Capture the cell that displays the provided text and extract its (x, y) central coordinate. 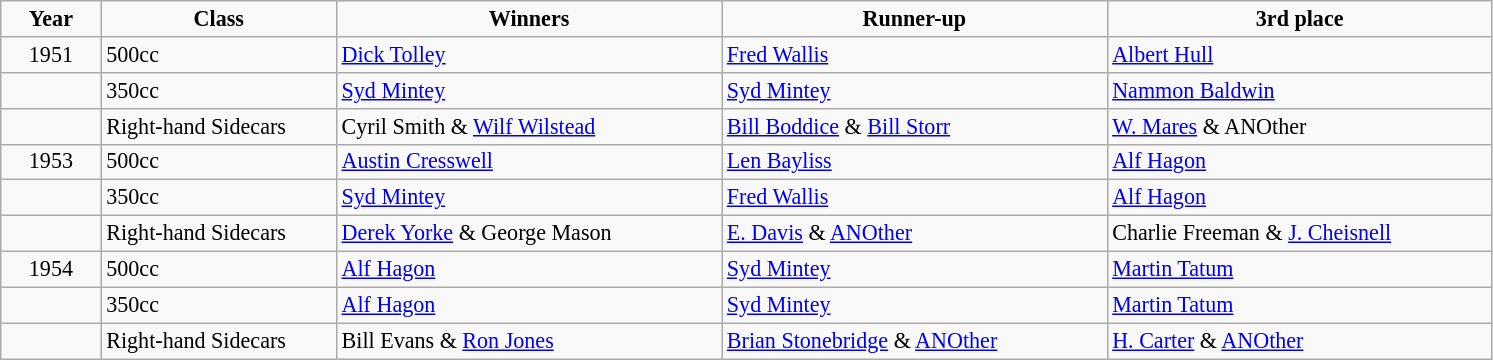
Class (218, 18)
Winners (528, 18)
Derek Yorke & George Mason (528, 233)
Len Bayliss (914, 162)
1953 (51, 162)
1951 (51, 54)
Albert Hull (1300, 54)
Dick Tolley (528, 54)
H. Carter & ANOther (1300, 341)
Bill Boddice & Bill Storr (914, 126)
Austin Cresswell (528, 162)
3rd place (1300, 18)
Cyril Smith & Wilf Wilstead (528, 126)
Nammon Baldwin (1300, 90)
1954 (51, 269)
W. Mares & ANOther (1300, 126)
E. Davis & ANOther (914, 233)
Charlie Freeman & J. Cheisnell (1300, 233)
Bill Evans & Ron Jones (528, 341)
Year (51, 18)
Runner-up (914, 18)
Brian Stonebridge & ANOther (914, 341)
